Find where the given text appears and provide that cell's center as [X, Y] coordinate. 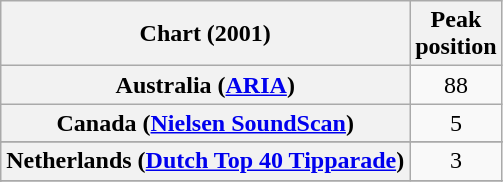
88 [456, 85]
Chart (2001) [206, 34]
Canada (Nielsen SoundScan) [206, 123]
Netherlands (Dutch Top 40 Tipparade) [206, 161]
5 [456, 123]
Australia (ARIA) [206, 85]
3 [456, 161]
Peakposition [456, 34]
